Find where the given text appears and provide that cell's center as (X, Y) coordinate. 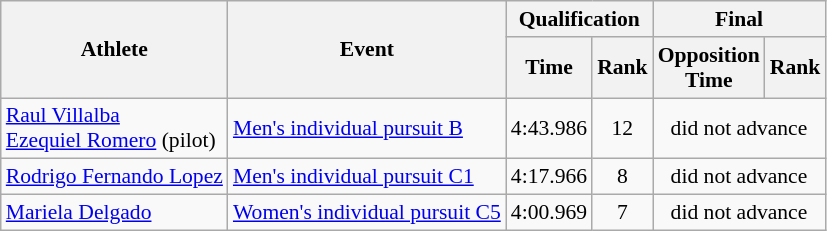
4:00.969 (549, 213)
7 (622, 213)
8 (622, 177)
12 (622, 128)
Women's individual pursuit C5 (367, 213)
4:17.966 (549, 177)
OppositionTime (709, 68)
Men's individual pursuit B (367, 128)
Final (740, 19)
Qualification (580, 19)
Athlete (114, 50)
Rodrigo Fernando Lopez (114, 177)
Mariela Delgado (114, 213)
Men's individual pursuit C1 (367, 177)
Raul VillalbaEzequiel Romero (pilot) (114, 128)
Event (367, 50)
Time (549, 68)
4:43.986 (549, 128)
